Pinpoint the cell where the given text exists, returning its (x, y) midpoint coordinate. 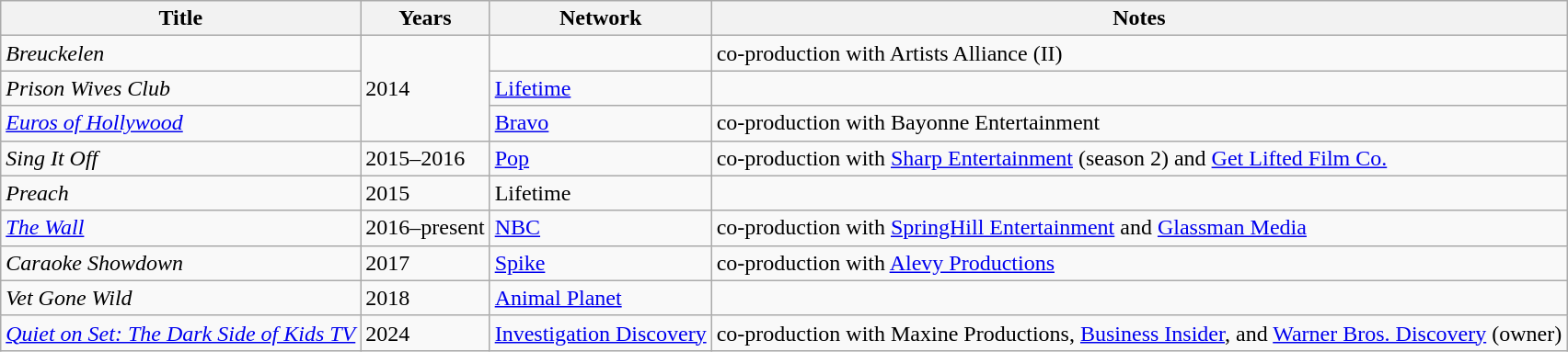
Preach (180, 193)
2017 (425, 263)
Investigation Discovery (600, 333)
Vet Gone Wild (180, 298)
Animal Planet (600, 298)
Breuckelen (180, 53)
The Wall (180, 228)
2015 (425, 193)
co-production with Alevy Productions (1139, 263)
NBC (600, 228)
Notes (1139, 18)
2024 (425, 333)
2015–2016 (425, 158)
Sing It Off (180, 158)
co-production with Sharp Entertainment (season 2) and Get Lifted Film Co. (1139, 158)
Pop (600, 158)
Spike (600, 263)
co-production with SpringHill Entertainment and Glassman Media (1139, 228)
Caraoke Showdown (180, 263)
Quiet on Set: The Dark Side of Kids TV (180, 333)
Years (425, 18)
co-production with Artists Alliance (II) (1139, 53)
2014 (425, 88)
co-production with Bayonne Entertainment (1139, 123)
Euros of Hollywood (180, 123)
Title (180, 18)
Prison Wives Club (180, 88)
2016–present (425, 228)
Bravo (600, 123)
Network (600, 18)
co-production with Maxine Productions, Business Insider, and Warner Bros. Discovery (owner) (1139, 333)
2018 (425, 298)
